Extract the (X, Y) coordinate from the center of the cell holding the provided text.  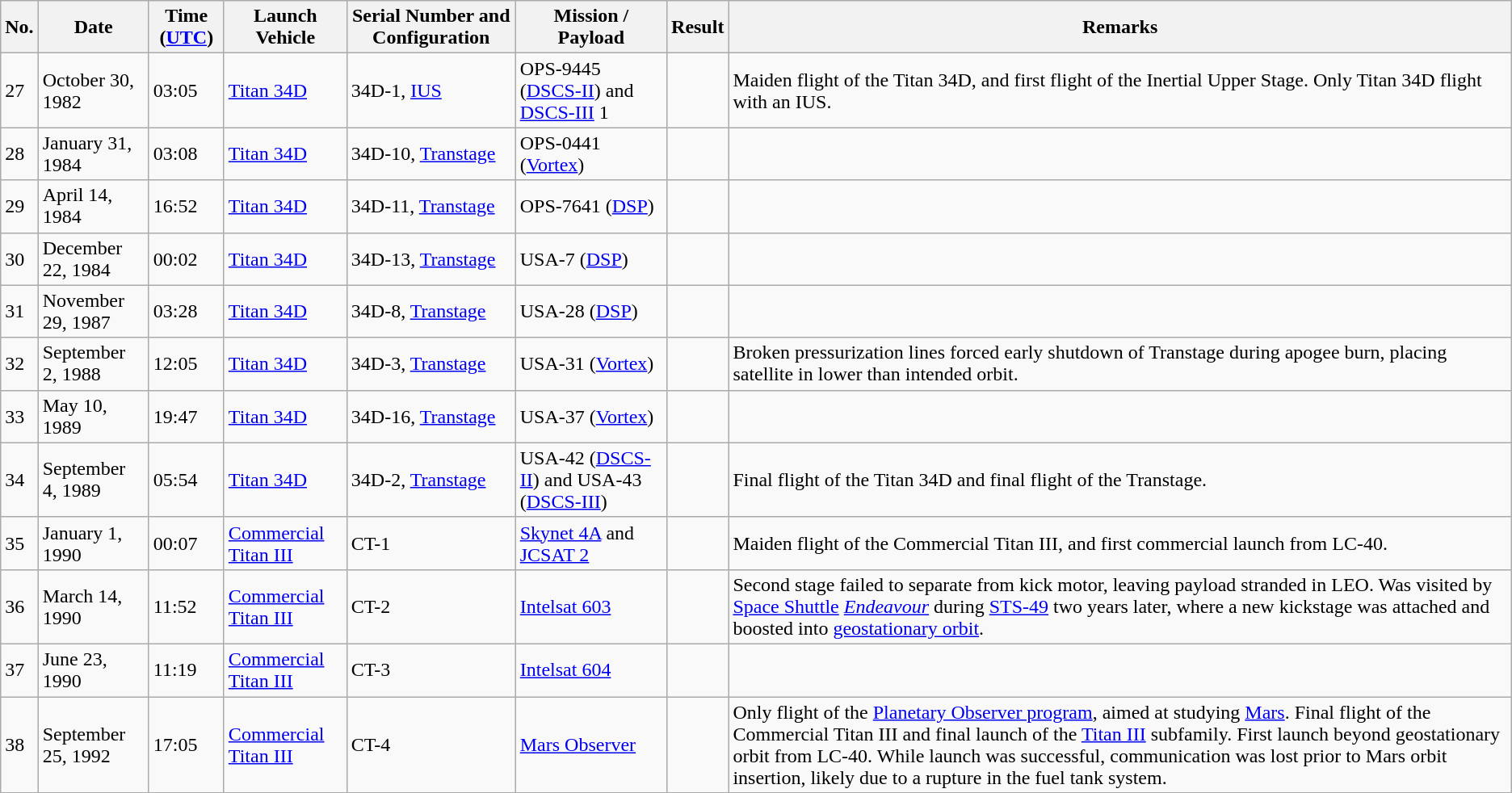
Result (698, 27)
34D-11, Transtage (431, 207)
34 (19, 480)
Time (UTC) (186, 27)
June 23, 1990 (94, 670)
USA-7 (DSP) (591, 258)
CT-4 (431, 745)
November 29, 1987 (94, 312)
05:54 (186, 480)
OPS-9445 (DSCS-II) and DSCS-III 1 (591, 90)
Final flight of the Titan 34D and final flight of the Transtage. (1119, 480)
16:52 (186, 207)
USA-28 (DSP) (591, 312)
Launch Vehicle (285, 27)
34D-2, Transtage (431, 480)
29 (19, 207)
Maiden flight of the Titan 34D, and first flight of the Inertial Upper Stage. Only Titan 34D flight with an IUS. (1119, 90)
May 10, 1989 (94, 417)
October 30, 1982 (94, 90)
Intelsat 604 (591, 670)
Remarks (1119, 27)
31 (19, 312)
03:28 (186, 312)
Maiden flight of the Commercial Titan III, and first commercial launch from LC-40. (1119, 543)
00:07 (186, 543)
September 4, 1989 (94, 480)
00:02 (186, 258)
January 1, 1990 (94, 543)
34D-10, Transtage (431, 153)
33 (19, 417)
03:08 (186, 153)
September 25, 1992 (94, 745)
11:52 (186, 606)
34D-8, Transtage (431, 312)
32 (19, 363)
CT-1 (431, 543)
September 2, 1988 (94, 363)
Broken pressurization lines forced early shutdown of Transtage during apogee burn, placing satellite in lower than intended orbit. (1119, 363)
OPS-0441 (Vortex) (591, 153)
28 (19, 153)
17:05 (186, 745)
34D-1, IUS (431, 90)
37 (19, 670)
USA-31 (Vortex) (591, 363)
March 14, 1990 (94, 606)
Mission / Payload (591, 27)
Skynet 4A and JCSAT 2 (591, 543)
CT-3 (431, 670)
December 22, 1984 (94, 258)
Date (94, 27)
January 31, 1984 (94, 153)
34D-16, Transtage (431, 417)
34D-13, Transtage (431, 258)
OPS-7641 (DSP) (591, 207)
CT-2 (431, 606)
30 (19, 258)
19:47 (186, 417)
Intelsat 603 (591, 606)
Serial Number and Configuration (431, 27)
Mars Observer (591, 745)
April 14, 1984 (94, 207)
No. (19, 27)
USA-37 (Vortex) (591, 417)
27 (19, 90)
38 (19, 745)
34D-3, Transtage (431, 363)
35 (19, 543)
12:05 (186, 363)
USA-42 (DSCS-II) and USA-43 (DSCS-III) (591, 480)
03:05 (186, 90)
36 (19, 606)
11:19 (186, 670)
